For the text-containing cell, return its midpoint in [x, y] coordinate format. 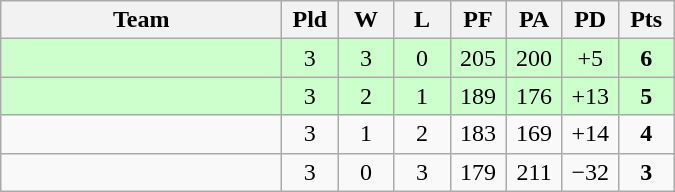
Pts [646, 20]
211 [534, 172]
6 [646, 58]
Team [142, 20]
189 [478, 96]
PF [478, 20]
−32 [590, 172]
169 [534, 134]
179 [478, 172]
5 [646, 96]
4 [646, 134]
+14 [590, 134]
Pld [310, 20]
205 [478, 58]
W [366, 20]
+5 [590, 58]
+13 [590, 96]
200 [534, 58]
PD [590, 20]
PA [534, 20]
L [422, 20]
176 [534, 96]
183 [478, 134]
